Pinpoint the cell where the given text exists, returning its (x, y) midpoint coordinate. 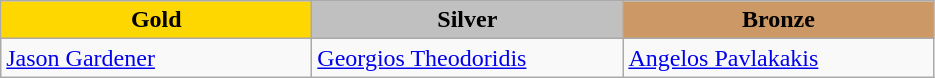
Angelos Pavlakakis (778, 58)
Silver (468, 20)
Jason Gardener (156, 58)
Bronze (778, 20)
Georgios Theodoridis (468, 58)
Gold (156, 20)
